Pinpoint the cell where the given text exists, returning its [x, y] midpoint coordinate. 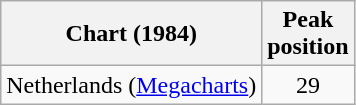
Netherlands (Megacharts) [132, 85]
29 [308, 85]
Peakposition [308, 34]
Chart (1984) [132, 34]
